Search for the cell housing the specified text and yield its [X, Y] center coordinate. 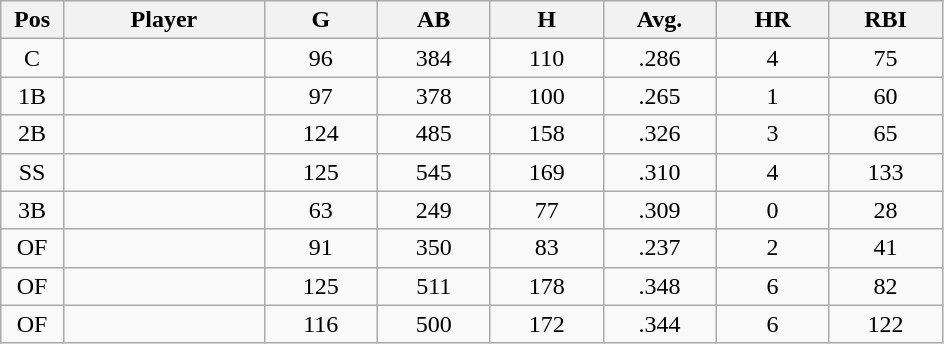
82 [886, 286]
AB [434, 20]
169 [546, 172]
384 [434, 58]
110 [546, 58]
500 [434, 324]
158 [546, 134]
485 [434, 134]
.326 [660, 134]
178 [546, 286]
HR [772, 20]
545 [434, 172]
122 [886, 324]
.237 [660, 248]
249 [434, 210]
.344 [660, 324]
28 [886, 210]
65 [886, 134]
116 [320, 324]
.265 [660, 96]
63 [320, 210]
100 [546, 96]
133 [886, 172]
3B [32, 210]
1B [32, 96]
2 [772, 248]
C [32, 58]
378 [434, 96]
H [546, 20]
.309 [660, 210]
2B [32, 134]
G [320, 20]
172 [546, 324]
75 [886, 58]
77 [546, 210]
83 [546, 248]
350 [434, 248]
.310 [660, 172]
1 [772, 96]
96 [320, 58]
SS [32, 172]
0 [772, 210]
RBI [886, 20]
3 [772, 134]
511 [434, 286]
60 [886, 96]
91 [320, 248]
124 [320, 134]
41 [886, 248]
.348 [660, 286]
.286 [660, 58]
Avg. [660, 20]
Pos [32, 20]
97 [320, 96]
Player [164, 20]
